Extract the (x, y) coordinate from the center of the cell holding the provided text.  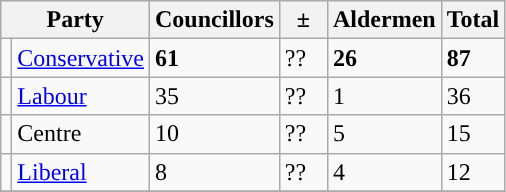
15 (473, 134)
61 (215, 58)
Labour (81, 96)
Liberal (81, 172)
Conservative (81, 58)
± (303, 20)
35 (215, 96)
87 (473, 58)
36 (473, 96)
5 (384, 134)
8 (215, 172)
Party (76, 20)
26 (384, 58)
10 (215, 134)
Aldermen (384, 20)
Total (473, 20)
4 (384, 172)
1 (384, 96)
Councillors (215, 20)
Centre (81, 134)
12 (473, 172)
